Return [x, y] of the center of cell containing provided text 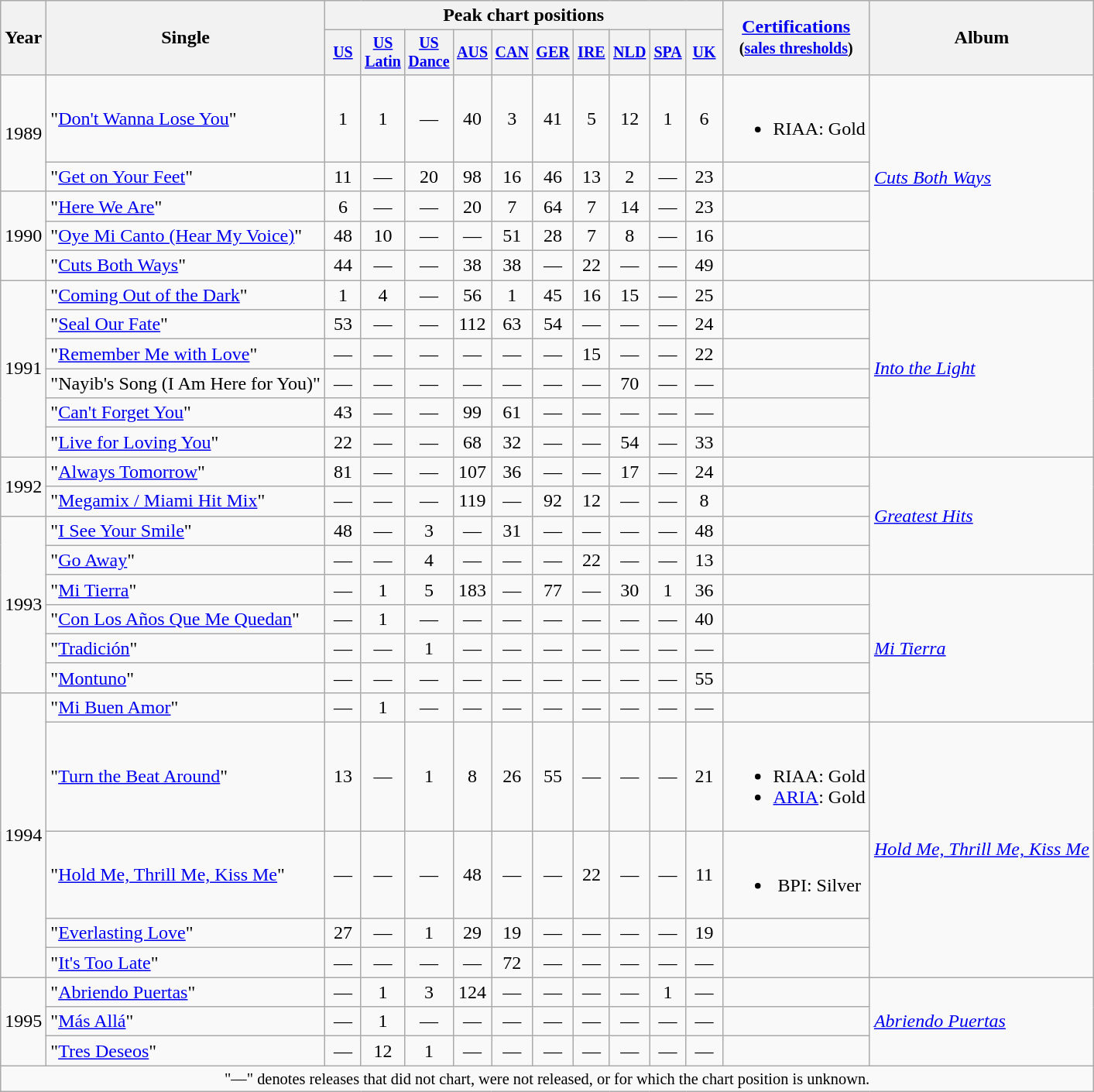
BPI: Silver [796, 875]
"It's Too Late" [186, 963]
44 [342, 266]
2 [629, 177]
49 [705, 266]
"Coming Out of the Dark" [186, 295]
64 [553, 206]
70 [629, 383]
1991 [23, 369]
92 [553, 501]
1990 [23, 235]
"Oye Mi Canto (Hear My Voice)" [186, 235]
51 [513, 235]
25 [705, 295]
"Mi Buen Amor" [186, 707]
1989 [23, 133]
IRE [592, 53]
NLD [629, 53]
"Everlasting Love" [186, 933]
Certifications(sales thresholds) [796, 38]
RIAA: Gold [796, 118]
"Montuno" [186, 678]
"Megamix / Miami Hit Mix" [186, 501]
1992 [23, 486]
USLatin [382, 53]
Cuts Both Ways [982, 177]
107 [472, 472]
Into the Light [982, 369]
"Can't Forget You" [186, 413]
"Hold Me, Thrill Me, Kiss Me" [186, 875]
Greatest Hits [982, 516]
26 [513, 777]
Abriendo Puertas [982, 1022]
43 [342, 413]
56 [472, 295]
14 [629, 206]
46 [553, 177]
27 [342, 933]
"Tres Deseos" [186, 1051]
30 [629, 589]
33 [705, 442]
1995 [23, 1022]
53 [342, 325]
63 [513, 325]
21 [705, 777]
"I See Your Smile" [186, 531]
17 [629, 472]
AUS [472, 53]
"Tradición" [186, 648]
"Here We Are" [186, 206]
"Live for Loving You" [186, 442]
Hold Me, Thrill Me, Kiss Me [982, 850]
41 [553, 118]
61 [513, 413]
UK [705, 53]
28 [553, 235]
"Con Los Años Que Me Quedan" [186, 619]
72 [513, 963]
"Don't Wanna Lose You" [186, 118]
"Turn the Beat Around" [186, 777]
10 [382, 235]
CAN [513, 53]
"Seal Our Fate" [186, 325]
Peak chart positions [523, 15]
GER [553, 53]
"Get on Your Feet" [186, 177]
Mi Tierra [982, 648]
112 [472, 325]
"Cuts Both Ways" [186, 266]
1994 [23, 835]
183 [472, 589]
68 [472, 442]
45 [553, 295]
Album [982, 38]
32 [513, 442]
31 [513, 531]
Year [23, 38]
"Always Tomorrow" [186, 472]
29 [472, 933]
SPA [667, 53]
Single [186, 38]
77 [553, 589]
"Más Allá" [186, 1022]
99 [472, 413]
"—" denotes releases that did not chart, were not released, or for which the chart position is unknown. [547, 1079]
US [342, 53]
"Abriendo Puertas" [186, 992]
USDance [429, 53]
"Mi Tierra" [186, 589]
119 [472, 501]
124 [472, 992]
1993 [23, 604]
"Remember Me with Love" [186, 354]
"Nayib's Song (I Am Here for You)" [186, 383]
"Go Away" [186, 560]
81 [342, 472]
98 [472, 177]
RIAA: GoldARIA: Gold [796, 777]
